Return [X, Y] of the center of cell containing provided text 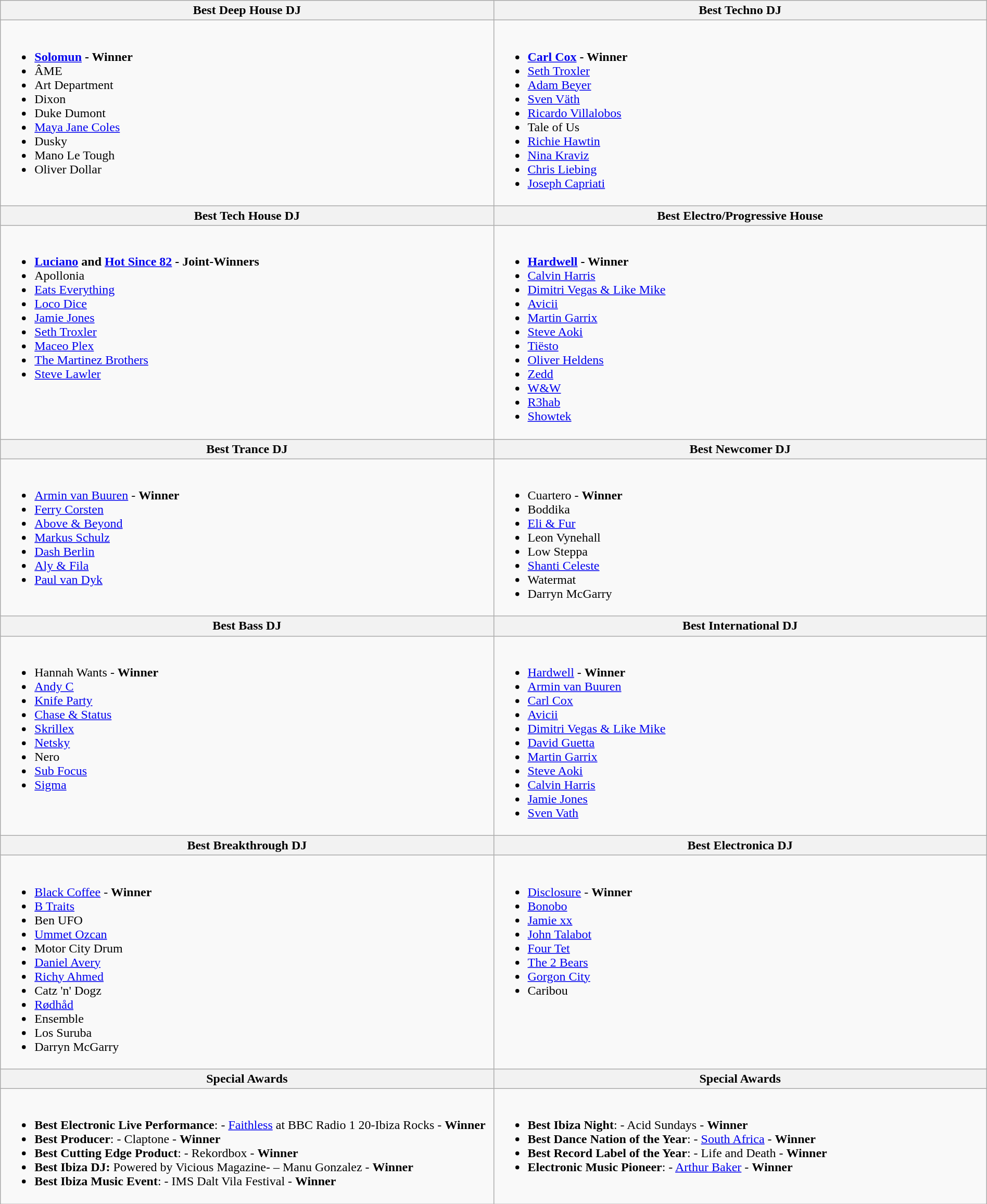
Best Breakthrough DJ [247, 845]
Best Tech House DJ [247, 216]
Best Newcomer DJ [740, 449]
Hardwell - WinnerCalvin HarrisDimitri Vegas & Like MikeAviciiMartin GarrixSteve AokiTiëstoOliver HeldensZeddW&WR3habShowtek [740, 332]
Hardwell - WinnerArmin van BuurenCarl CoxAviciiDimitri Vegas & Like MikeDavid GuettaMartin GarrixSteve AokiCalvin HarrisJamie JonesSven Vath [740, 735]
Luciano and Hot Since 82 - Joint-WinnersApolloniaEats EverythingLoco DiceJamie JonesSeth TroxlerMaceo PlexThe Martinez BrothersSteve Lawler [247, 332]
Best Deep House DJ [247, 10]
Disclosure - WinnerBonoboJamie xxJohn TalabotFour TetThe 2 BearsGorgon CityCaribou [740, 962]
Cuartero - WinnerBoddikaEli & FurLeon VynehallLow SteppaShanti CelesteWatermatDarryn McGarry [740, 537]
Solomun - WinnerÂMEArt DepartmentDixonDuke DumontMaya Jane ColesDuskyMano Le ToughOliver Dollar [247, 113]
Armin van Buuren - WinnerFerry CorstenAbove & BeyondMarkus SchulzDash BerlinAly & FilaPaul van Dyk [247, 537]
Best Electronica DJ [740, 845]
Black Coffee - WinnerB TraitsBen UFOUmmet OzcanMotor City DrumDaniel AveryRichy AhmedCatz 'n' DogzRødhådEnsembleLos SurubaDarryn McGarry [247, 962]
Best Electro/Progressive House [740, 216]
Hannah Wants - WinnerAndy CKnife PartyChase & StatusSkrillexNetskyNeroSub FocusSigma [247, 735]
Best Bass DJ [247, 626]
Carl Cox - WinnerSeth TroxlerAdam BeyerSven VäthRicardo VillalobosTale of UsRichie HawtinNina KravizChris LiebingJoseph Capriati [740, 113]
Best Techno DJ [740, 10]
Best International DJ [740, 626]
Best Trance DJ [247, 449]
